Locate the cell with the specified text and output its [x, y] center coordinate. 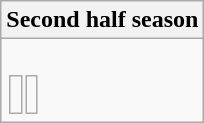
Second half season [102, 20]
